Scan for the cell matching the given text and deliver its (X, Y) coordinate at center. 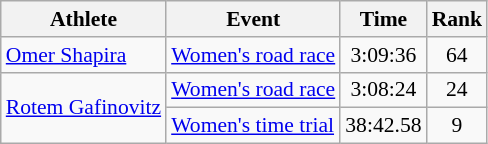
9 (458, 126)
Time (383, 19)
64 (458, 55)
Event (253, 19)
24 (458, 90)
3:09:36 (383, 55)
Rank (458, 19)
3:08:24 (383, 90)
Omer Shapira (84, 55)
38:42.58 (383, 126)
Athlete (84, 19)
Women's time trial (253, 126)
Rotem Gafinovitz (84, 108)
